From the cell containing the given text, extract its center point as [x, y] coordinate. 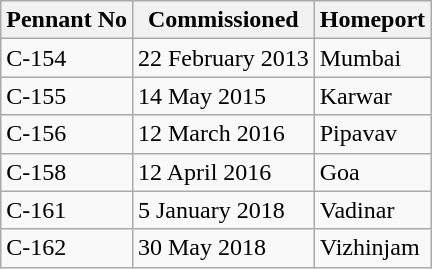
Karwar [372, 96]
Goa [372, 172]
C-155 [67, 96]
22 February 2013 [223, 58]
C-162 [67, 248]
Vadinar [372, 210]
Vizhinjam [372, 248]
12 April 2016 [223, 172]
30 May 2018 [223, 248]
C-156 [67, 134]
Mumbai [372, 58]
Pipavav [372, 134]
Commissioned [223, 20]
14 May 2015 [223, 96]
12 March 2016 [223, 134]
Pennant No [67, 20]
Homeport [372, 20]
C-158 [67, 172]
5 January 2018 [223, 210]
C-154 [67, 58]
C-161 [67, 210]
